Return the (X, Y) coordinate for the center point of the cell that contains the specified text.  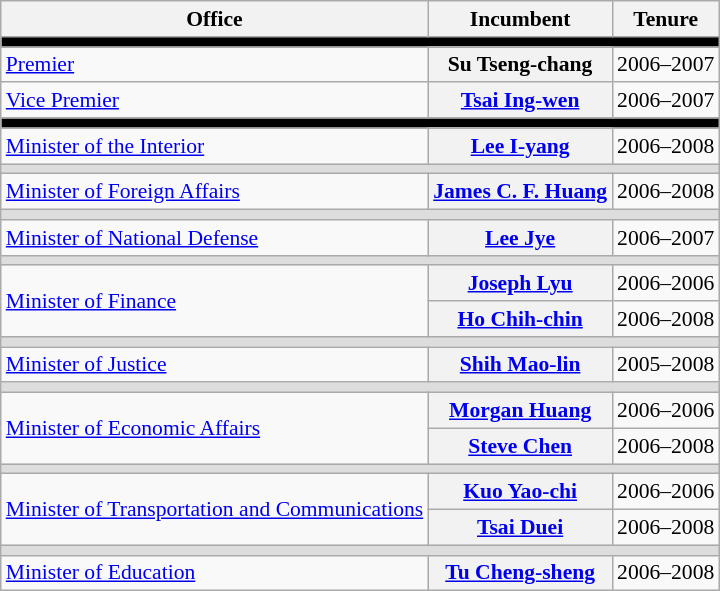
Minister of National Defense (214, 238)
Tsai Ing-wen (520, 101)
Premier (214, 65)
Minister of Education (214, 573)
Shih Mao-lin (520, 365)
Minister of the Interior (214, 146)
Minister of Foreign Affairs (214, 192)
Office (214, 19)
Minister of Finance (214, 302)
Kuo Yao-chi (520, 492)
Minister of Transportation and Communications (214, 510)
Tenure (666, 19)
Lee I-yang (520, 146)
Su Tseng-chang (520, 65)
James C. F. Huang (520, 192)
Minister of Economic Affairs (214, 428)
Ho Chih-chin (520, 319)
Incumbent (520, 19)
Lee Jye (520, 238)
Steve Chen (520, 446)
2005–2008 (666, 365)
Joseph Lyu (520, 284)
Minister of Justice (214, 365)
Tu Cheng-sheng (520, 573)
Tsai Duei (520, 528)
Morgan Huang (520, 411)
Vice Premier (214, 101)
